Determine the (x, y) coordinate at the center of the cell enclosing the given text.  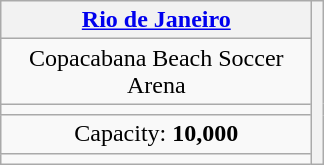
Rio de Janeiro (156, 20)
Capacity: 10,000 (156, 134)
Copacabana Beach Soccer Arena (156, 72)
